Return [X, Y] of the center of cell containing provided text 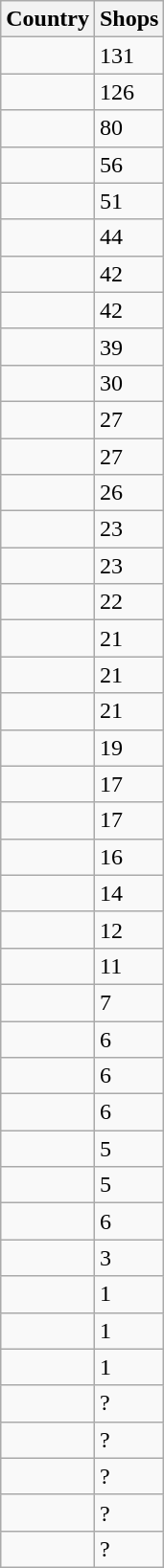
126 [129, 92]
39 [129, 347]
44 [129, 237]
Shops [129, 19]
11 [129, 966]
22 [129, 602]
12 [129, 930]
131 [129, 56]
Country [48, 19]
14 [129, 893]
30 [129, 383]
16 [129, 857]
51 [129, 201]
56 [129, 165]
80 [129, 128]
26 [129, 493]
19 [129, 748]
7 [129, 1002]
3 [129, 1258]
